Determine the (x, y) coordinate at the center of the cell enclosing the given text.  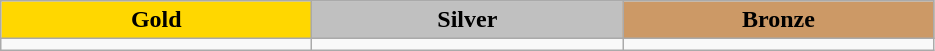
Gold (156, 20)
Silver (468, 20)
Bronze (778, 20)
